Extract the (x, y) coordinate from the center of the cell holding the provided text.  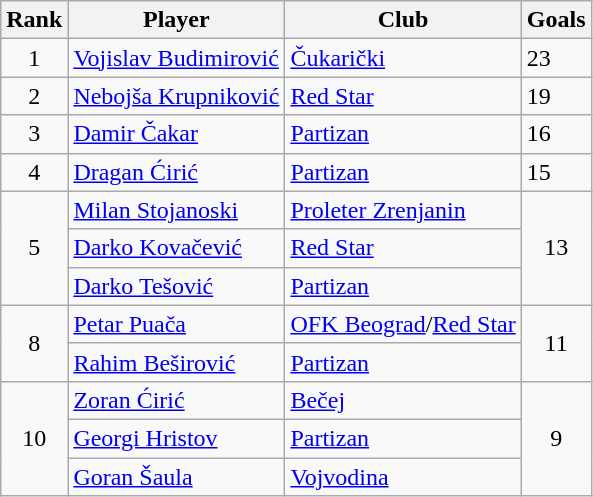
Petar Puača (176, 324)
OFK Beograd/Red Star (403, 324)
3 (34, 134)
Vojvodina (403, 477)
Bečej (403, 400)
11 (556, 343)
Damir Čakar (176, 134)
Club (403, 20)
Rahim Beširović (176, 362)
8 (34, 343)
5 (34, 248)
2 (34, 96)
Proleter Zrenjanin (403, 210)
19 (556, 96)
16 (556, 134)
9 (556, 438)
Dragan Ćirić (176, 172)
Rank (34, 20)
13 (556, 248)
Darko Tešović (176, 286)
4 (34, 172)
Zoran Ćirić (176, 400)
15 (556, 172)
Player (176, 20)
Goals (556, 20)
23 (556, 58)
Nebojša Krupniković (176, 96)
10 (34, 438)
Vojislav Budimirović (176, 58)
1 (34, 58)
Čukarički (403, 58)
Goran Šaula (176, 477)
Georgi Hristov (176, 438)
Milan Stojanoski (176, 210)
Darko Kovačević (176, 248)
